Identify which cell holds the provided text, then report its [x, y] central coordinate. 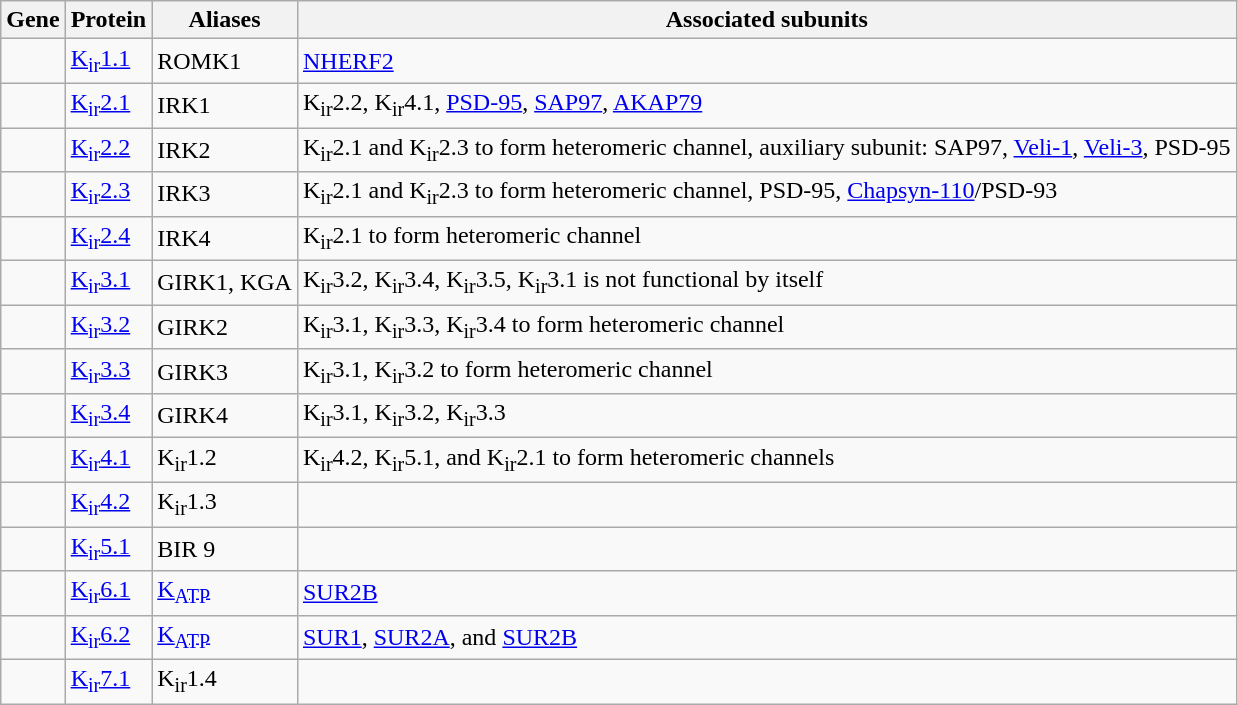
GIRK3 [225, 371]
ROMK1 [225, 61]
IRK1 [225, 105]
Kir3.2, Kir3.4, Kir3.5, Kir3.1 is not functional by itself [766, 283]
Kir3.1, Kir3.3, Kir3.4 to form heteromeric channel [766, 327]
Kir6.1 [108, 593]
IRK2 [225, 150]
Kir1.2 [225, 460]
Kir2.1 and Kir2.3 to form heteromeric channel, PSD-95, Chapsyn-110/PSD-93 [766, 194]
SUR2B [766, 593]
Kir2.1 to form heteromeric channel [766, 238]
Kir3.3 [108, 371]
GIRK2 [225, 327]
Kir7.1 [108, 682]
Kir6.2 [108, 637]
BIR 9 [225, 549]
GIRK4 [225, 416]
SUR1, SUR2A, and SUR2B [766, 637]
Kir3.1, Kir3.2 to form heteromeric channel [766, 371]
Kir3.1, Kir3.2, Kir3.3 [766, 416]
Kir1.4 [225, 682]
Kir2.1 and Kir2.3 to form heteromeric channel, auxiliary subunit: SAP97, Veli-1, Veli-3, PSD-95 [766, 150]
Kir2.2 [108, 150]
Gene [33, 20]
Aliases [225, 20]
Protein [108, 20]
NHERF2 [766, 61]
Kir1.3 [225, 504]
Associated subunits [766, 20]
Kir2.2, Kir4.1, PSD-95, SAP97, AKAP79 [766, 105]
IRK4 [225, 238]
Kir4.2 [108, 504]
IRK3 [225, 194]
Kir4.1 [108, 460]
GIRK1, KGA [225, 283]
Kir2.3 [108, 194]
Kir3.2 [108, 327]
Kir2.4 [108, 238]
Kir2.1 [108, 105]
Kir3.1 [108, 283]
Kir4.2, Kir5.1, and Kir2.1 to form heteromeric channels [766, 460]
Kir1.1 [108, 61]
Kir5.1 [108, 549]
Kir3.4 [108, 416]
